Determine the [x, y] coordinate at the center of the cell enclosing the given text.  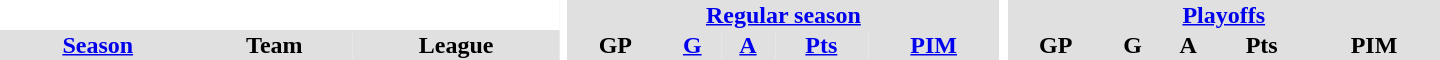
Season [98, 45]
Team [274, 45]
Playoffs [1224, 15]
Regular season [783, 15]
League [456, 45]
